For the text-containing cell, return its midpoint in [x, y] coordinate format. 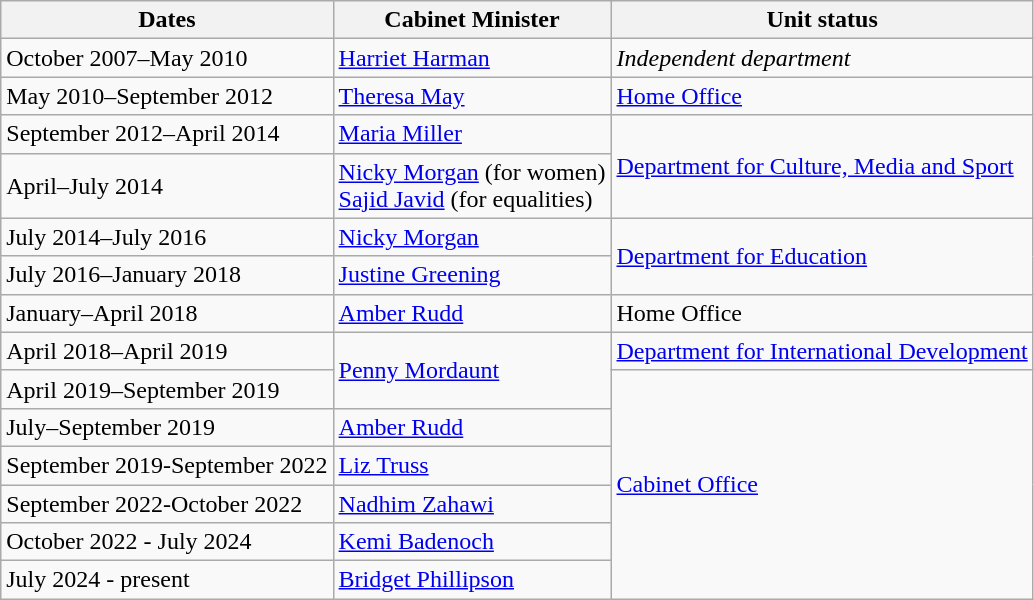
Nicky Morgan [472, 237]
October 2022 - July 2024 [167, 542]
May 2010–September 2012 [167, 96]
January–April 2018 [167, 313]
October 2007–May 2010 [167, 58]
Cabinet Minister [472, 20]
Liz Truss [472, 465]
Maria Miller [472, 134]
July 2016–January 2018 [167, 275]
September 2019-September 2022 [167, 465]
Department for Education [822, 256]
Theresa May [472, 96]
Harriet Harman [472, 58]
Nicky Morgan (for women)Sajid Javid (for equalities) [472, 186]
Independent department [822, 58]
September 2022-October 2022 [167, 503]
Department for Culture, Media and Sport [822, 166]
April 2018–April 2019 [167, 351]
July–September 2019 [167, 427]
Bridget Phillipson [472, 580]
Unit status [822, 20]
Justine Greening [472, 275]
April–July 2014 [167, 186]
Dates [167, 20]
Kemi Badenoch [472, 542]
July 2024 - present [167, 580]
July 2014–July 2016 [167, 237]
Penny Mordaunt [472, 370]
Department for International Development [822, 351]
September 2012–April 2014 [167, 134]
Cabinet Office [822, 484]
April 2019–September 2019 [167, 389]
Nadhim Zahawi [472, 503]
